Extract the (X, Y) coordinate from the center of the cell holding the provided text.  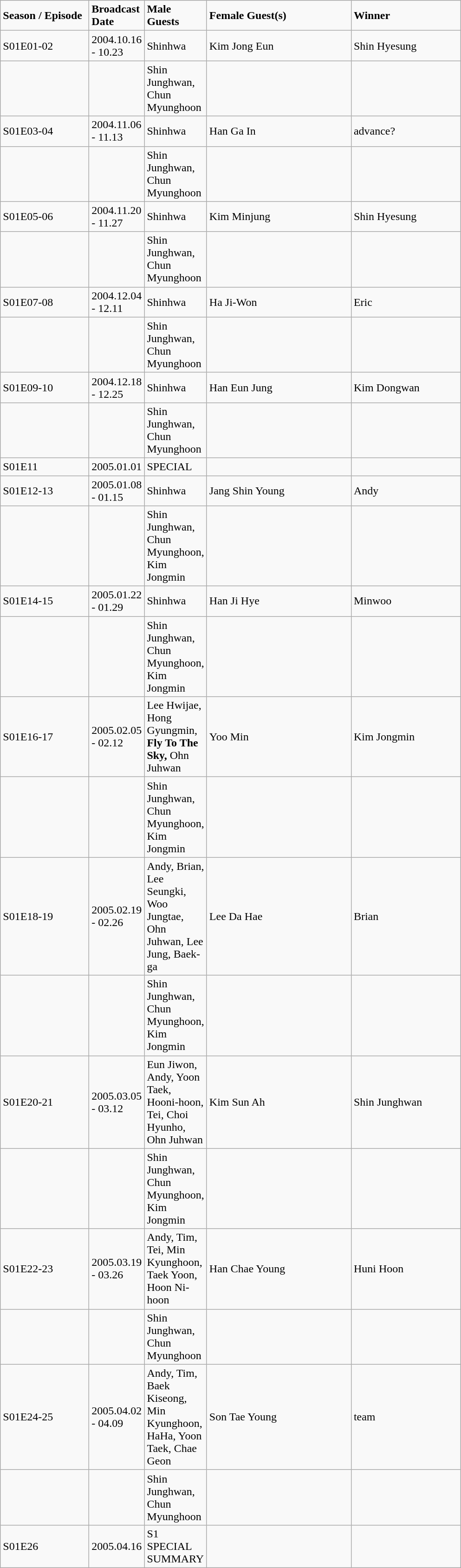
Han Eun Jung (279, 387)
advance? (406, 131)
S01E20-21 (45, 1102)
2005.03.05 - 03.12 (117, 1102)
Minwoo (406, 602)
Brian (406, 916)
S01E16-17 (45, 737)
2004.11.20 - 11.27 (117, 216)
Broadcast Date (117, 16)
Male Guests (175, 16)
S01E22-23 (45, 1269)
Female Guest(s) (279, 16)
2004.10.16 - 10.23 (117, 45)
Andy, Tim, Tei, Min Kyunghoon, Taek Yoon, Hoon Ni-hoon (175, 1269)
Winner (406, 16)
2005.01.22 - 01.29 (117, 602)
2005.01.01 (117, 467)
Kim Sun Ah (279, 1102)
S01E01-02 (45, 45)
Lee Hwijae, Hong Gyungmin, Fly To The Sky, Ohn Juhwan (175, 737)
S01E12-13 (45, 490)
S1 SPECIAL SUMMARY (175, 1546)
Jang Shin Young (279, 490)
2004.11.06 - 11.13 (117, 131)
Andy, Brian, Lee Seungki, Woo Jungtae, Ohn Juhwan, Lee Jung, Baek-ga (175, 916)
S01E24-25 (45, 1417)
Kim Jong Eun (279, 45)
SPECIAL (175, 467)
Huni Hoon (406, 1269)
S01E11 (45, 467)
S01E26 (45, 1546)
2004.12.04 - 12.11 (117, 302)
Kim Minjung (279, 216)
2005.02.19 - 02.26 (117, 916)
Han Chae Young (279, 1269)
S01E14-15 (45, 602)
Ha Ji-Won (279, 302)
S01E03-04 (45, 131)
Kim Jongmin (406, 737)
Yoo Min (279, 737)
Andy (406, 490)
Eric (406, 302)
Eun Jiwon, Andy, Yoon Taek, Hooni-hoon, Tei, Choi Hyunho, Ohn Juhwan (175, 1102)
Season / Episode (45, 16)
2005.01.08 - 01.15 (117, 490)
Kim Dongwan (406, 387)
S01E09-10 (45, 387)
S01E18-19 (45, 916)
2005.04.02 - 04.09 (117, 1417)
2005.02.05 - 02.12 (117, 737)
Han Ga In (279, 131)
S01E07-08 (45, 302)
Han Ji Hye (279, 602)
Son Tae Young (279, 1417)
S01E05-06 (45, 216)
Andy, Tim, Baek Kiseong, Min Kyunghoon, HaHa, Yoon Taek, Chae Geon (175, 1417)
team (406, 1417)
2004.12.18 - 12.25 (117, 387)
2005.03.19 - 03.26 (117, 1269)
Shin Junghwan (406, 1102)
Lee Da Hae (279, 916)
2005.04.16 (117, 1546)
